Find where the given text appears and provide that cell's center as [x, y] coordinate. 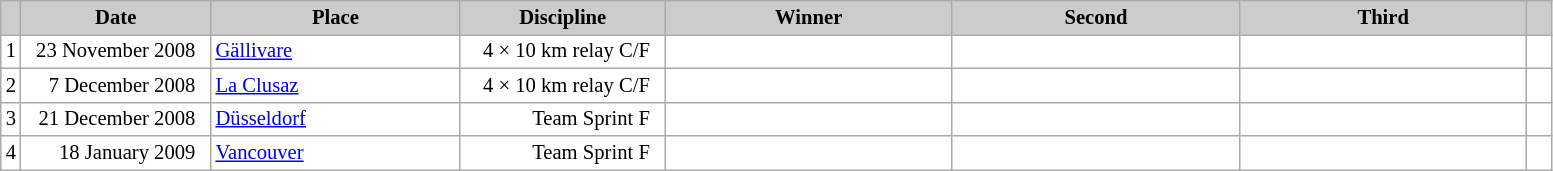
Second [1096, 17]
Düsseldorf [336, 119]
Discipline [562, 17]
2 [11, 85]
3 [11, 119]
18 January 2009 [116, 153]
Date [116, 17]
Gällivare [336, 51]
21 December 2008 [116, 119]
23 November 2008 [116, 51]
4 [11, 153]
Winner [808, 17]
Place [336, 17]
Third [1384, 17]
1 [11, 51]
7 December 2008 [116, 85]
Vancouver [336, 153]
La Clusaz [336, 85]
